Find where the given text appears and provide that cell's center as (X, Y) coordinate. 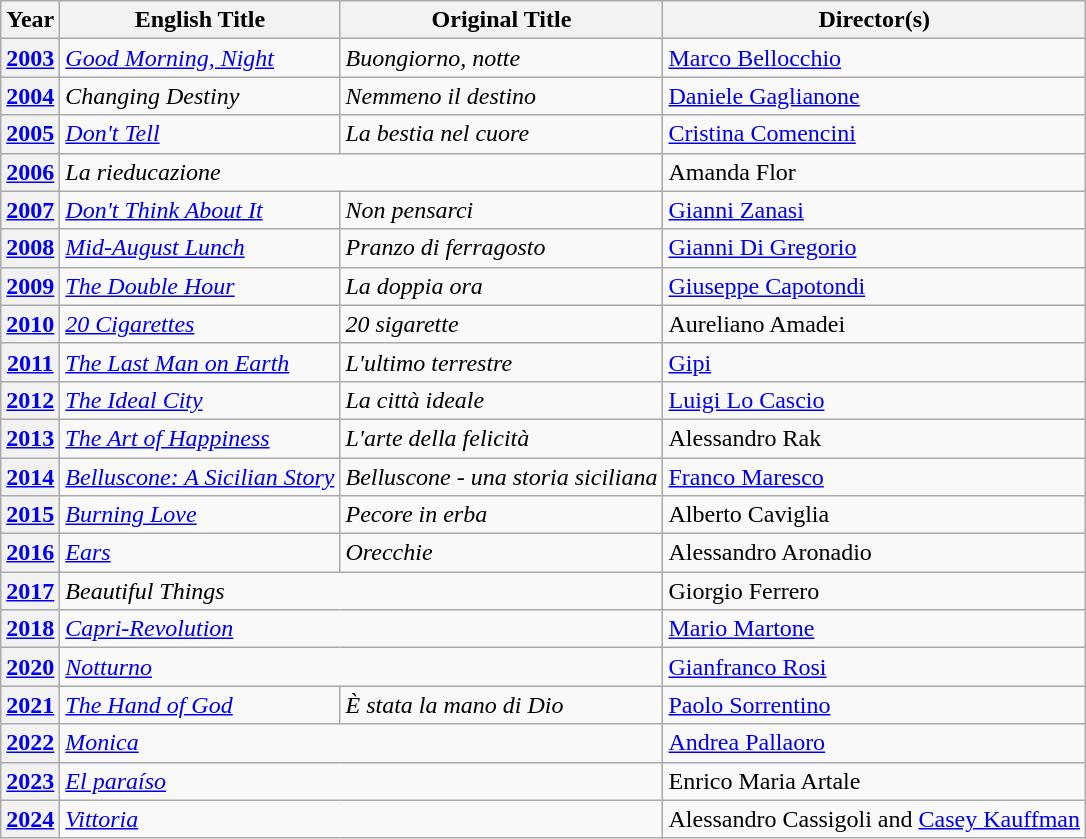
2021 (30, 705)
2016 (30, 553)
La bestia nel cuore (502, 134)
Pecore in erba (502, 515)
The Ideal City (200, 400)
Marco Bellocchio (874, 58)
2004 (30, 96)
The Art of Happiness (200, 438)
Gipi (874, 362)
2008 (30, 248)
Aureliano Amadei (874, 324)
Year (30, 20)
2011 (30, 362)
Capri-Revolution (362, 629)
The Double Hour (200, 286)
Alessandro Cassigoli and Casey Kauffman (874, 819)
2018 (30, 629)
L'ultimo terrestre (502, 362)
2009 (30, 286)
Nemmeno il destino (502, 96)
Don't Think About It (200, 210)
2023 (30, 781)
2015 (30, 515)
Changing Destiny (200, 96)
Don't Tell (200, 134)
Alessandro Rak (874, 438)
Ears (200, 553)
La doppia ora (502, 286)
Alberto Caviglia (874, 515)
La città ideale (502, 400)
2006 (30, 172)
Good Morning, Night (200, 58)
Giorgio Ferrero (874, 591)
Enrico Maria Artale (874, 781)
Mario Martone (874, 629)
El paraíso (362, 781)
Alessandro Aronadio (874, 553)
2003 (30, 58)
2020 (30, 667)
Cristina Comencini (874, 134)
Orecchie (502, 553)
2014 (30, 477)
La rieducazione (362, 172)
Monica (362, 743)
Notturno (362, 667)
20 sigarette (502, 324)
Gianni Zanasi (874, 210)
Beautiful Things (362, 591)
Burning Love (200, 515)
2005 (30, 134)
Daniele Gaglianone (874, 96)
The Last Man on Earth (200, 362)
The Hand of God (200, 705)
Original Title (502, 20)
Paolo Sorrentino (874, 705)
Gianni Di Gregorio (874, 248)
Belluscone: A Sicilian Story (200, 477)
Buongiorno, notte (502, 58)
2022 (30, 743)
English Title (200, 20)
Luigi Lo Cascio (874, 400)
2007 (30, 210)
Gianfranco Rosi (874, 667)
2024 (30, 819)
Amanda Flor (874, 172)
L'arte della felicità (502, 438)
Giuseppe Capotondi (874, 286)
2017 (30, 591)
20 Cigarettes (200, 324)
Andrea Pallaoro (874, 743)
È stata la mano di Dio (502, 705)
2012 (30, 400)
Belluscone - una storia siciliana (502, 477)
Pranzo di ferragosto (502, 248)
Non pensarci (502, 210)
Franco Maresco (874, 477)
2010 (30, 324)
Vittoria (362, 819)
Director(s) (874, 20)
2013 (30, 438)
Mid-August Lunch (200, 248)
